Extract the [x, y] coordinate from the center of the cell holding the provided text.  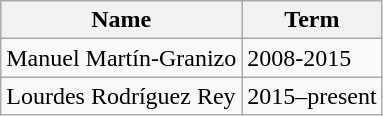
Manuel Martín-Granizo [122, 58]
Name [122, 20]
Term [312, 20]
Lourdes Rodríguez Rey [122, 96]
2008-2015 [312, 58]
2015–present [312, 96]
